For the text-containing cell, return its midpoint in [X, Y] coordinate format. 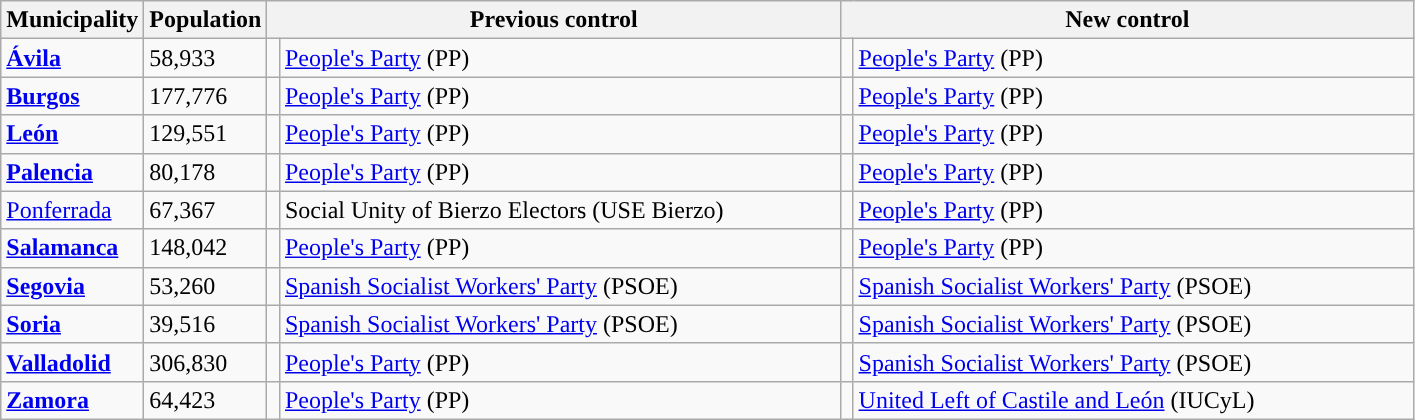
Zamora [72, 400]
United Left of Castile and León (IUCyL) [1134, 400]
Valladolid [72, 362]
Social Unity of Bierzo Electors (USE Bierzo) [560, 210]
129,551 [206, 134]
148,042 [206, 248]
Population [206, 20]
39,516 [206, 324]
Municipality [72, 20]
Ávila [72, 58]
58,933 [206, 58]
306,830 [206, 362]
Segovia [72, 286]
80,178 [206, 172]
Soria [72, 324]
Ponferrada [72, 210]
Burgos [72, 96]
64,423 [206, 400]
León [72, 134]
Salamanca [72, 248]
67,367 [206, 210]
177,776 [206, 96]
Palencia [72, 172]
53,260 [206, 286]
Previous control [554, 20]
New control [1127, 20]
